Provide the (x, y) coordinate of the cell's center where the given text is located.  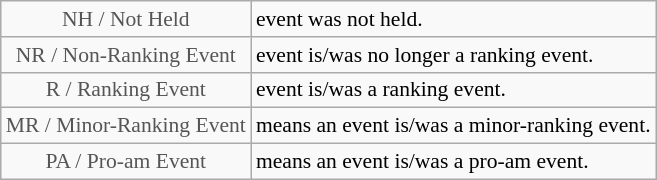
event is/was a ranking event. (454, 90)
means an event is/was a minor-ranking event. (454, 126)
NR / Non-Ranking Event (126, 55)
event was not held. (454, 19)
means an event is/was a pro-am event. (454, 162)
event is/was no longer a ranking event. (454, 55)
MR / Minor-Ranking Event (126, 126)
NH / Not Held (126, 19)
PA / Pro-am Event (126, 162)
R / Ranking Event (126, 90)
